Identify which cell holds the provided text, then report its [x, y] central coordinate. 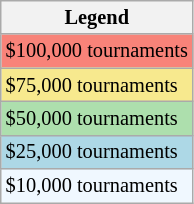
$25,000 tournaments [97, 152]
$10,000 tournaments [97, 186]
Legend [97, 17]
$100,000 tournaments [97, 51]
$75,000 tournaments [97, 85]
$50,000 tournaments [97, 118]
